Capture the cell that displays the provided text and extract its (X, Y) central coordinate. 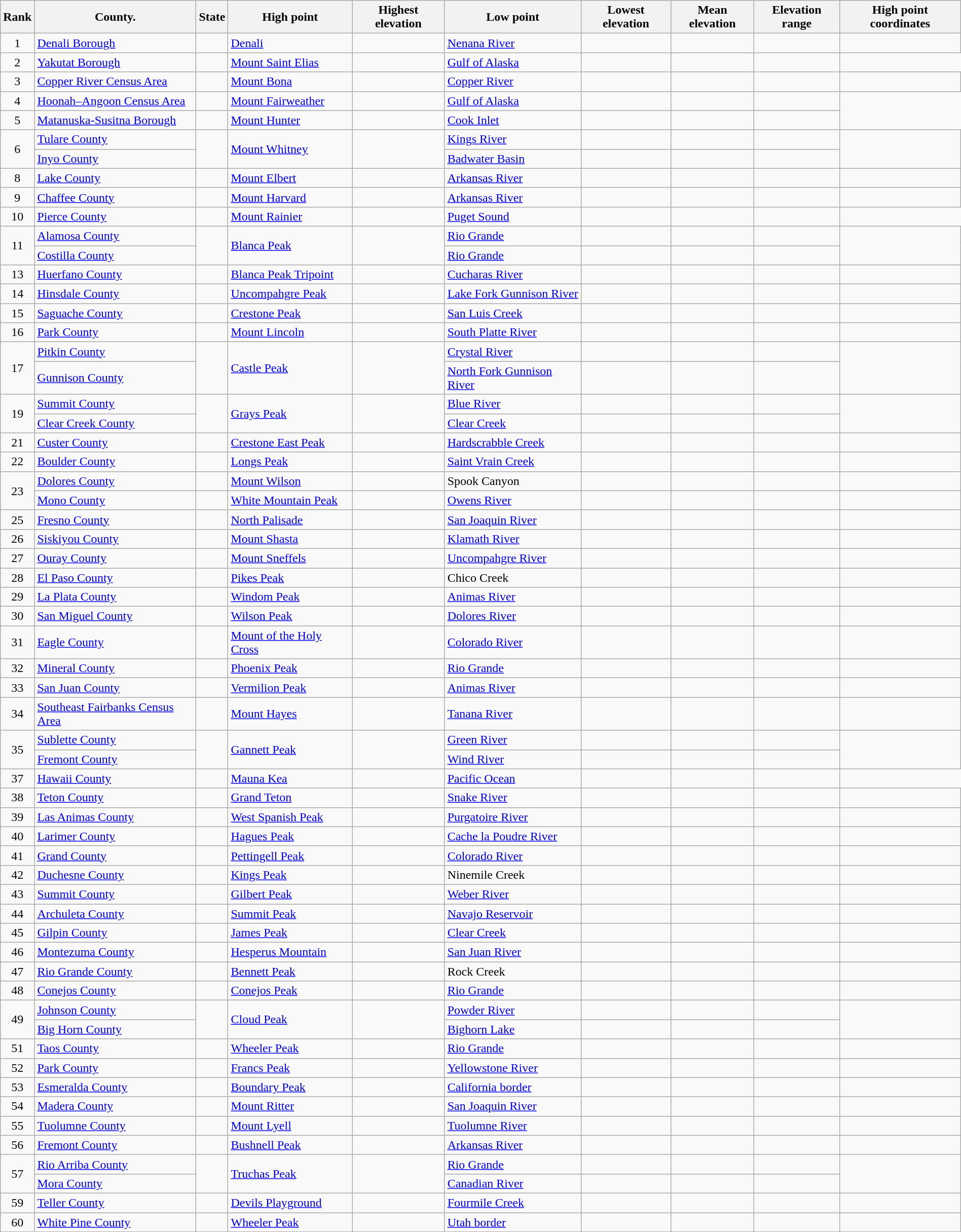
Pierce County (116, 216)
Hagues Peak (290, 836)
Utah border (513, 1222)
Devils Playground (290, 1203)
Saint Vrain Creek (513, 462)
Lowest elevation (625, 17)
County. (116, 17)
Mount Bona (290, 82)
Huerfano County (116, 275)
Mauna Kea (290, 778)
San Luis Creek (513, 313)
28 (17, 577)
Chico Creek (513, 577)
Mount Saint Elias (290, 62)
Yellowstone River (513, 1068)
49 (17, 1020)
Mount Hayes (290, 714)
2 (17, 62)
Longs Peak (290, 462)
Copper River (513, 82)
Mount Elbert (290, 178)
29 (17, 597)
Powder River (513, 1010)
Ouray County (116, 558)
Grays Peak (290, 414)
Alamosa County (116, 236)
43 (17, 894)
Mount Whitney (290, 149)
Vermilion Peak (290, 688)
Denali Borough (116, 43)
40 (17, 836)
Pacific Ocean (513, 778)
Tulare County (116, 139)
4 (17, 101)
Snake River (513, 798)
10 (17, 216)
48 (17, 991)
Gunnison County (116, 378)
Pikes Peak (290, 577)
59 (17, 1203)
Taos County (116, 1049)
11 (17, 245)
39 (17, 817)
Spook Canyon (513, 481)
Blue River (513, 404)
30 (17, 616)
Grand County (116, 855)
James Peak (290, 933)
Boundary Peak (290, 1087)
31 (17, 643)
Conejos Peak (290, 991)
Bennett Peak (290, 972)
Castle Peak (290, 368)
Phoenix Peak (290, 668)
47 (17, 972)
Big Horn County (116, 1029)
Grand Teton (290, 798)
Windom Peak (290, 597)
42 (17, 875)
60 (17, 1222)
Hoonah–Angoon Census Area (116, 101)
Puget Sound (513, 216)
Hawaii County (116, 778)
Green River (513, 740)
High point (290, 17)
Mount Harvard (290, 197)
Matanuska-Susitna Borough (116, 120)
Truchas Peak (290, 1174)
Johnson County (116, 1010)
22 (17, 462)
19 (17, 414)
San Juan River (513, 952)
25 (17, 519)
Kings Peak (290, 875)
Mount of the Holy Cross (290, 643)
Mount Hunter (290, 120)
Las Animas County (116, 817)
Rank (17, 17)
23 (17, 491)
Cook Inlet (513, 120)
Teton County (116, 798)
San Miguel County (116, 616)
52 (17, 1068)
Kings River (513, 139)
Gilpin County (116, 933)
Blanca Peak Tripoint (290, 275)
Highest elevation (398, 17)
Mount Lyell (290, 1126)
Low point (513, 17)
Southeast Fairbanks Census Area (116, 714)
Rio Grande County (116, 972)
Francs Peak (290, 1068)
8 (17, 178)
Ninemile Creek (513, 875)
14 (17, 294)
6 (17, 149)
Duchesne County (116, 875)
Cloud Peak (290, 1020)
Mount Fairweather (290, 101)
Mount Rainier (290, 216)
High point coordinates (900, 17)
Summit Peak (290, 914)
26 (17, 539)
Klamath River (513, 539)
Hardscrabble Creek (513, 442)
Rock Creek (513, 972)
Blanca Peak (290, 245)
46 (17, 952)
Siskiyou County (116, 539)
West Spanish Peak (290, 817)
El Paso County (116, 577)
Yakutat Borough (116, 62)
Esmeralda County (116, 1087)
Rio Arriba County (116, 1164)
5 (17, 120)
Bighorn Lake (513, 1029)
Owens River (513, 500)
17 (17, 368)
Fourmile Creek (513, 1203)
9 (17, 197)
33 (17, 688)
Elevation range (797, 17)
Crystal River (513, 352)
San Juan County (116, 688)
1 (17, 43)
Copper River Census Area (116, 82)
Boulder County (116, 462)
Tuolumne County (116, 1126)
Lake County (116, 178)
57 (17, 1174)
Tanana River (513, 714)
White Mountain Peak (290, 500)
North Palisade (290, 519)
Mora County (116, 1183)
21 (17, 442)
Crestone Peak (290, 313)
Custer County (116, 442)
Badwater Basin (513, 159)
53 (17, 1087)
27 (17, 558)
Tuolumne River (513, 1126)
Bushnell Peak (290, 1145)
Denali (290, 43)
Montezuma County (116, 952)
44 (17, 914)
56 (17, 1145)
38 (17, 798)
Uncompahgre Peak (290, 294)
Inyo County (116, 159)
Eagle County (116, 643)
Nenana River (513, 43)
Archuleta County (116, 914)
Gilbert Peak (290, 894)
37 (17, 778)
Mount Wilson (290, 481)
Mount Sneffels (290, 558)
Pitkin County (116, 352)
North Fork Gunnison River (513, 378)
Wilson Peak (290, 616)
Mono County (116, 500)
Canadian River (513, 1183)
41 (17, 855)
Dolores County (116, 481)
Fresno County (116, 519)
Uncompahgre River (513, 558)
Saguache County (116, 313)
Weber River (513, 894)
Mount Shasta (290, 539)
California border (513, 1087)
3 (17, 82)
Costilla County (116, 255)
Mount Ritter (290, 1106)
Gannett Peak (290, 750)
15 (17, 313)
Clear Creek County (116, 423)
13 (17, 275)
Teller County (116, 1203)
55 (17, 1126)
Purgatoire River (513, 817)
White Pine County (116, 1222)
State (212, 17)
45 (17, 933)
Dolores River (513, 616)
51 (17, 1049)
Hesperus Mountain (290, 952)
Mean elevation (713, 17)
Wind River (513, 759)
South Platte River (513, 332)
Navajo Reservoir (513, 914)
Mineral County (116, 668)
Lake Fork Gunnison River (513, 294)
32 (17, 668)
La Plata County (116, 597)
Crestone East Peak (290, 442)
Madera County (116, 1106)
Cache la Poudre River (513, 836)
54 (17, 1106)
34 (17, 714)
Larimer County (116, 836)
Conejos County (116, 991)
Hinsdale County (116, 294)
Sublette County (116, 740)
35 (17, 750)
Mount Lincoln (290, 332)
Pettingell Peak (290, 855)
Cucharas River (513, 275)
Chaffee County (116, 197)
16 (17, 332)
